Output the [x, y] coordinate of the center of the cell containing the given text.  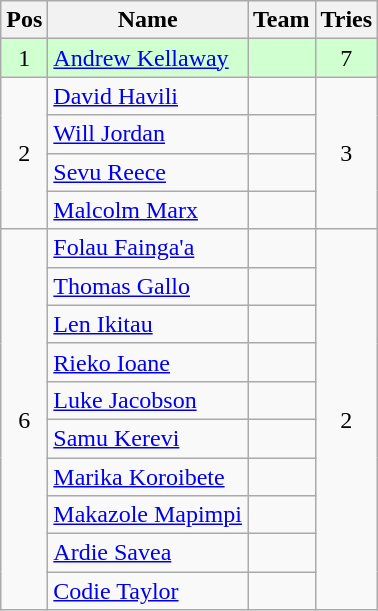
1 [24, 58]
Pos [24, 20]
Rieko Ioane [148, 362]
6 [24, 420]
3 [346, 153]
Luke Jacobson [148, 400]
David Havili [148, 96]
Andrew Kellaway [148, 58]
Sevu Reece [148, 172]
Malcolm Marx [148, 210]
Folau Fainga'a [148, 248]
Ardie Savea [148, 553]
Will Jordan [148, 134]
Marika Koroibete [148, 477]
Samu Kerevi [148, 438]
Team [282, 20]
Thomas Gallo [148, 286]
7 [346, 58]
Codie Taylor [148, 591]
Makazole Mapimpi [148, 515]
Name [148, 20]
Tries [346, 20]
Len Ikitau [148, 324]
